Provide the (X, Y) coordinate of the cell's center where the given text is located.  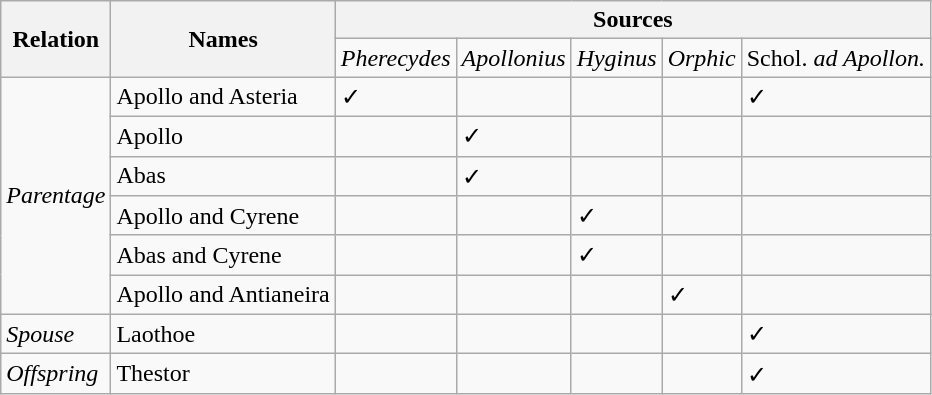
Relation (56, 39)
Apollonius (514, 58)
Pherecydes (396, 58)
Laothoe (223, 334)
Apollo (223, 136)
Abas (223, 176)
Apollo and Asteria (223, 97)
Hyginus (616, 58)
Orphic (702, 58)
Thestor (223, 374)
Offspring (56, 374)
Parentage (56, 196)
Names (223, 39)
Apollo and Cyrene (223, 216)
Sources (632, 20)
Spouse (56, 334)
Abas and Cyrene (223, 255)
Schol. ad Apollon. (836, 58)
Apollo and Antianeira (223, 295)
